Detect which cell encompasses the target text, then output its [X, Y] center coordinate. 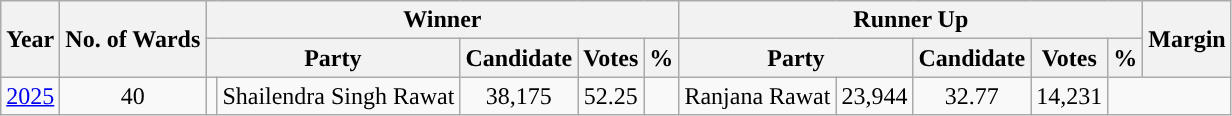
No. of Wards [133, 39]
52.25 [611, 96]
Winner [442, 20]
32.77 [972, 96]
14,231 [1070, 96]
Shailendra Singh Rawat [338, 96]
Year [30, 39]
Margin [1187, 39]
38,175 [519, 96]
23,944 [874, 96]
Ranjana Rawat [758, 96]
40 [133, 96]
Runner Up [911, 20]
2025 [30, 96]
